Identify which cell holds the provided text, then report its (X, Y) central coordinate. 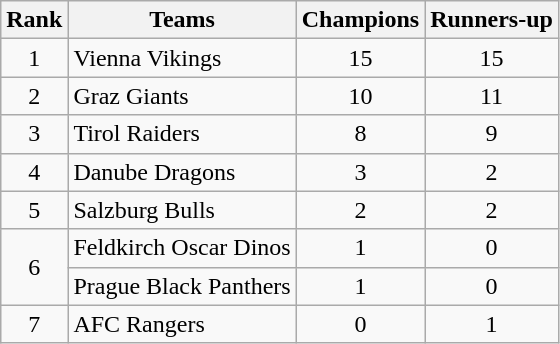
Vienna Vikings (182, 58)
Tirol Raiders (182, 134)
Teams (182, 20)
Rank (34, 20)
Runners-up (492, 20)
Prague Black Panthers (182, 286)
9 (492, 134)
7 (34, 324)
4 (34, 172)
Graz Giants (182, 96)
Danube Dragons (182, 172)
5 (34, 210)
6 (34, 267)
10 (360, 96)
AFC Rangers (182, 324)
Feldkirch Oscar Dinos (182, 248)
11 (492, 96)
Champions (360, 20)
8 (360, 134)
Salzburg Bulls (182, 210)
